Return [x, y] of the center of cell containing provided text 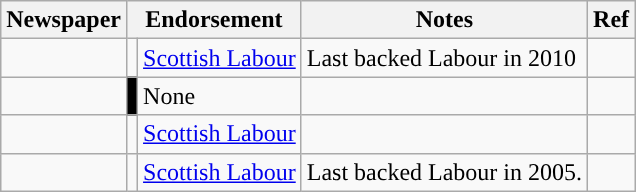
Last backed Labour in 2010 [444, 58]
Newspaper [64, 20]
Last backed Labour in 2005. [444, 172]
None [220, 96]
Ref [612, 20]
Notes [444, 20]
Endorsement [214, 20]
